Locate the cell with the specified text and output its [X, Y] center coordinate. 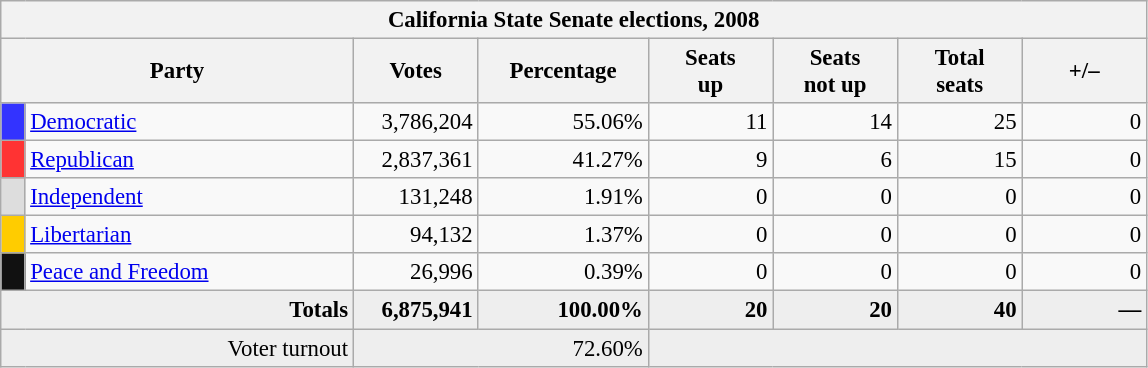
131,248 [416, 197]
Independent [189, 197]
Voter turnout [178, 348]
40 [960, 310]
1.37% [563, 235]
15 [960, 160]
26,996 [416, 273]
1.91% [563, 197]
California State Senate elections, 2008 [574, 20]
Votes [416, 72]
Totalseats [960, 72]
Percentage [563, 72]
Democratic [189, 122]
100.00% [563, 310]
94,132 [416, 235]
Peace and Freedom [189, 273]
6 [836, 160]
Republican [189, 160]
72.60% [500, 348]
2,837,361 [416, 160]
9 [710, 160]
11 [710, 122]
6,875,941 [416, 310]
Libertarian [189, 235]
41.27% [563, 160]
Totals [178, 310]
55.06% [563, 122]
Seatsnot up [836, 72]
3,786,204 [416, 122]
— [1084, 310]
Party [178, 72]
0.39% [563, 273]
14 [836, 122]
Seatsup [710, 72]
+/– [1084, 72]
25 [960, 122]
